For the text-containing cell, return its midpoint in [X, Y] coordinate format. 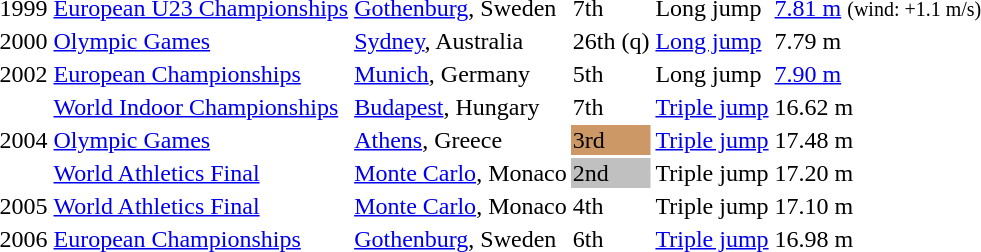
4th [611, 206]
5th [611, 74]
European Championships [201, 74]
7th [611, 107]
2nd [611, 173]
3rd [611, 140]
Budapest, Hungary [461, 107]
Sydney, Australia [461, 41]
Munich, Germany [461, 74]
26th (q) [611, 41]
Athens, Greece [461, 140]
World Indoor Championships [201, 107]
